Scan for the cell matching the given text and deliver its (x, y) coordinate at center. 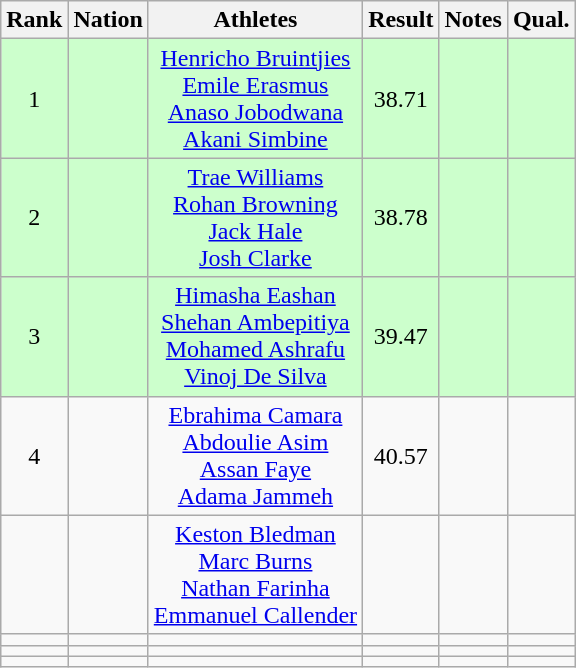
Himasha EashanShehan AmbepitiyaMohamed AshrafuVinoj De Silva (255, 336)
1 (34, 98)
Athletes (255, 20)
Rank (34, 20)
3 (34, 336)
4 (34, 456)
Henricho BruintjiesEmile ErasmusAnaso JobodwanaAkani Simbine (255, 98)
Nation (108, 20)
Result (401, 20)
Keston BledmanMarc BurnsNathan FarinhaEmmanuel Callender (255, 574)
Trae WilliamsRohan BrowningJack HaleJosh Clarke (255, 218)
39.47 (401, 336)
Qual. (541, 20)
Notes (473, 20)
38.71 (401, 98)
40.57 (401, 456)
38.78 (401, 218)
2 (34, 218)
Ebrahima CamaraAbdoulie AsimAssan FayeAdama Jammeh (255, 456)
